Output the [X, Y] coordinate of the center of the cell containing the given text.  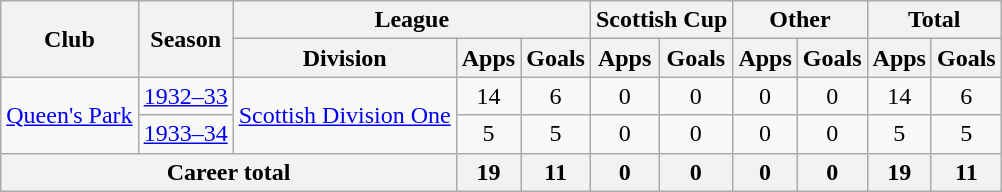
Season [186, 39]
1932–33 [186, 96]
Queen's Park [70, 115]
Scottish Cup [661, 20]
Division [344, 58]
League [412, 20]
Club [70, 39]
Scottish Division One [344, 115]
1933–34 [186, 134]
Total [934, 20]
Other [800, 20]
Career total [229, 172]
